Return (X, Y) of the center of cell containing provided text 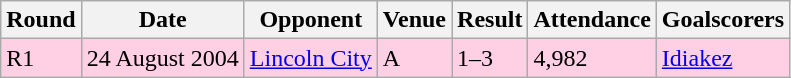
24 August 2004 (162, 58)
A (414, 58)
Lincoln City (310, 58)
1–3 (490, 58)
Date (162, 20)
Attendance (592, 20)
Idiakez (722, 58)
R1 (41, 58)
4,982 (592, 58)
Venue (414, 20)
Round (41, 20)
Result (490, 20)
Opponent (310, 20)
Goalscorers (722, 20)
